Detect which cell encompasses the target text, then output its [X, Y] center coordinate. 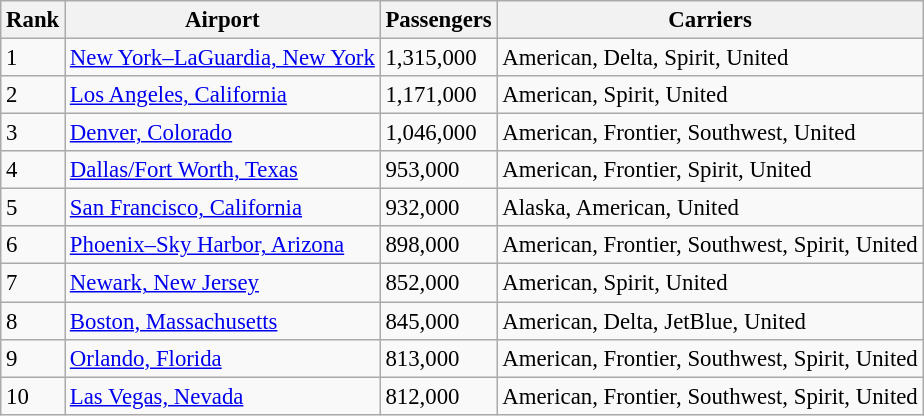
1 [33, 58]
6 [33, 245]
Boston, Massachusetts [223, 321]
American, Delta, Spirit, United [710, 58]
845,000 [438, 321]
3 [33, 133]
Las Vegas, Nevada [223, 396]
Phoenix–Sky Harbor, Arizona [223, 245]
10 [33, 396]
Passengers [438, 20]
2 [33, 95]
953,000 [438, 170]
San Francisco, California [223, 208]
New York–LaGuardia, New York [223, 58]
7 [33, 283]
Rank [33, 20]
Airport [223, 20]
American, Frontier, Southwest, United [710, 133]
5 [33, 208]
Orlando, Florida [223, 358]
Newark, New Jersey [223, 283]
Alaska, American, United [710, 208]
1,046,000 [438, 133]
813,000 [438, 358]
American, Frontier, Spirit, United [710, 170]
898,000 [438, 245]
932,000 [438, 208]
4 [33, 170]
1,315,000 [438, 58]
8 [33, 321]
852,000 [438, 283]
Denver, Colorado [223, 133]
American, Delta, JetBlue, United [710, 321]
Dallas/Fort Worth, Texas [223, 170]
1,171,000 [438, 95]
Carriers [710, 20]
812,000 [438, 396]
Los Angeles, California [223, 95]
9 [33, 358]
